Determine the (X, Y) coordinate at the center of the cell enclosing the given text.  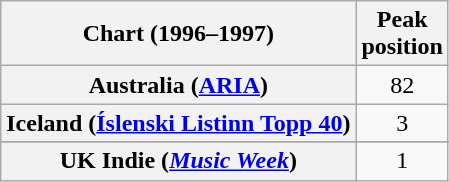
Chart (1996–1997) (178, 34)
82 (402, 85)
Iceland (Íslenski Listinn Topp 40) (178, 123)
Peakposition (402, 34)
Australia (ARIA) (178, 85)
UK Indie (Music Week) (178, 161)
3 (402, 123)
1 (402, 161)
